Capture the cell that displays the provided text and extract its (X, Y) central coordinate. 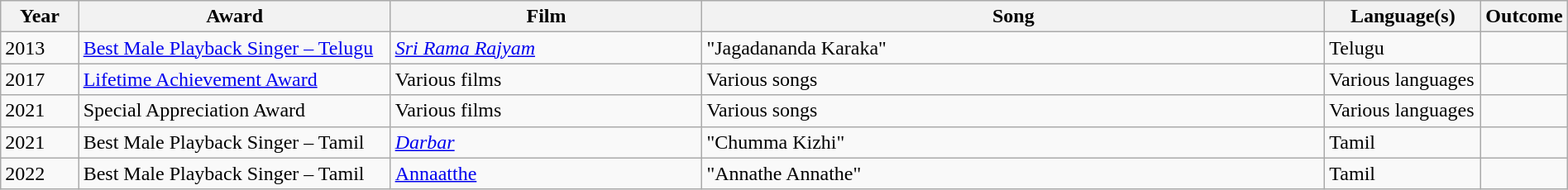
Best Male Playback Singer – Telugu (235, 48)
Annaatthe (546, 173)
Sri Rama Rajyam (546, 48)
Award (235, 17)
Special Appreciation Award (235, 111)
Darbar (546, 142)
"Chumma Kizhi" (1014, 142)
"Annathe Annathe" (1014, 173)
Outcome (1524, 17)
2013 (40, 48)
Film (546, 17)
"Jagadananda Karaka" (1014, 48)
Year (40, 17)
Telugu (1403, 48)
Lifetime Achievement Award (235, 79)
Language(s) (1403, 17)
Song (1014, 17)
2017 (40, 79)
2022 (40, 173)
